Extract the (X, Y) coordinate from the center of the cell holding the provided text.  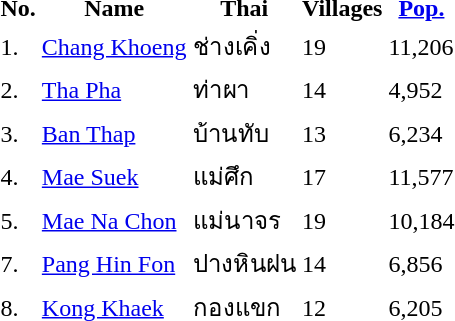
Tha Pha (114, 90)
Pang Hin Fon (114, 264)
ช่างเคิ่ง (244, 46)
ท่าผา (244, 90)
Ban Thap (114, 133)
บ้านทับ (244, 133)
Mae Suek (114, 176)
Chang Khoeng (114, 46)
13 (342, 133)
แม่ศึก (244, 176)
17 (342, 176)
Mae Na Chon (114, 220)
ปางหินฝน (244, 264)
แม่นาจร (244, 220)
